Scan for the cell matching the given text and deliver its [X, Y] coordinate at center. 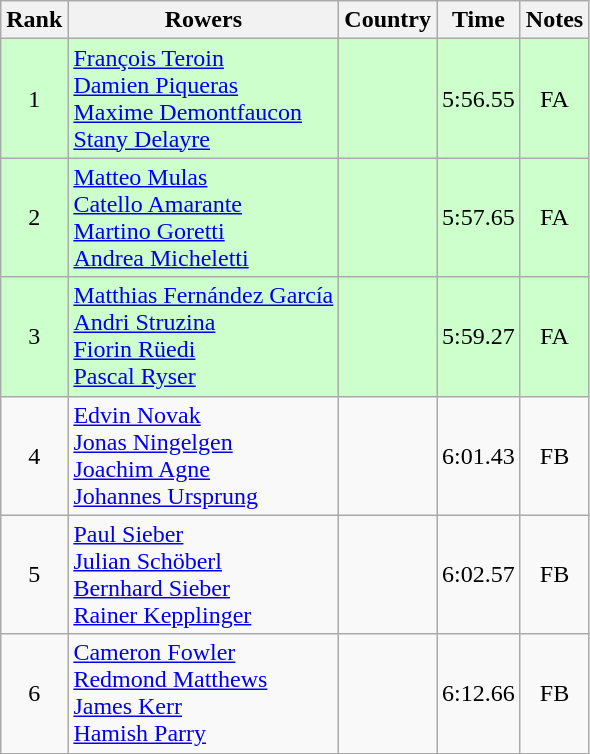
Paul SieberJulian SchöberlBernhard SieberRainer Kepplinger [204, 574]
6:01.43 [479, 456]
François TeroinDamien PiquerasMaxime DemontfauconStany Delayre [204, 98]
Matthias Fernández GarcíaAndri StruzinaFiorin RüediPascal Ryser [204, 336]
5:57.65 [479, 218]
1 [34, 98]
Cameron FowlerRedmond MatthewsJames KerrHamish Parry [204, 694]
3 [34, 336]
5:56.55 [479, 98]
Rowers [204, 20]
2 [34, 218]
Edvin NovakJonas NingelgenJoachim AgneJohannes Ursprung [204, 456]
6:12.66 [479, 694]
6 [34, 694]
Notes [554, 20]
5:59.27 [479, 336]
5 [34, 574]
6:02.57 [479, 574]
Time [479, 20]
Country [388, 20]
Rank [34, 20]
Matteo MulasCatello AmaranteMartino GorettiAndrea Micheletti [204, 218]
4 [34, 456]
